Extract the (X, Y) coordinate from the center of the cell holding the provided text.  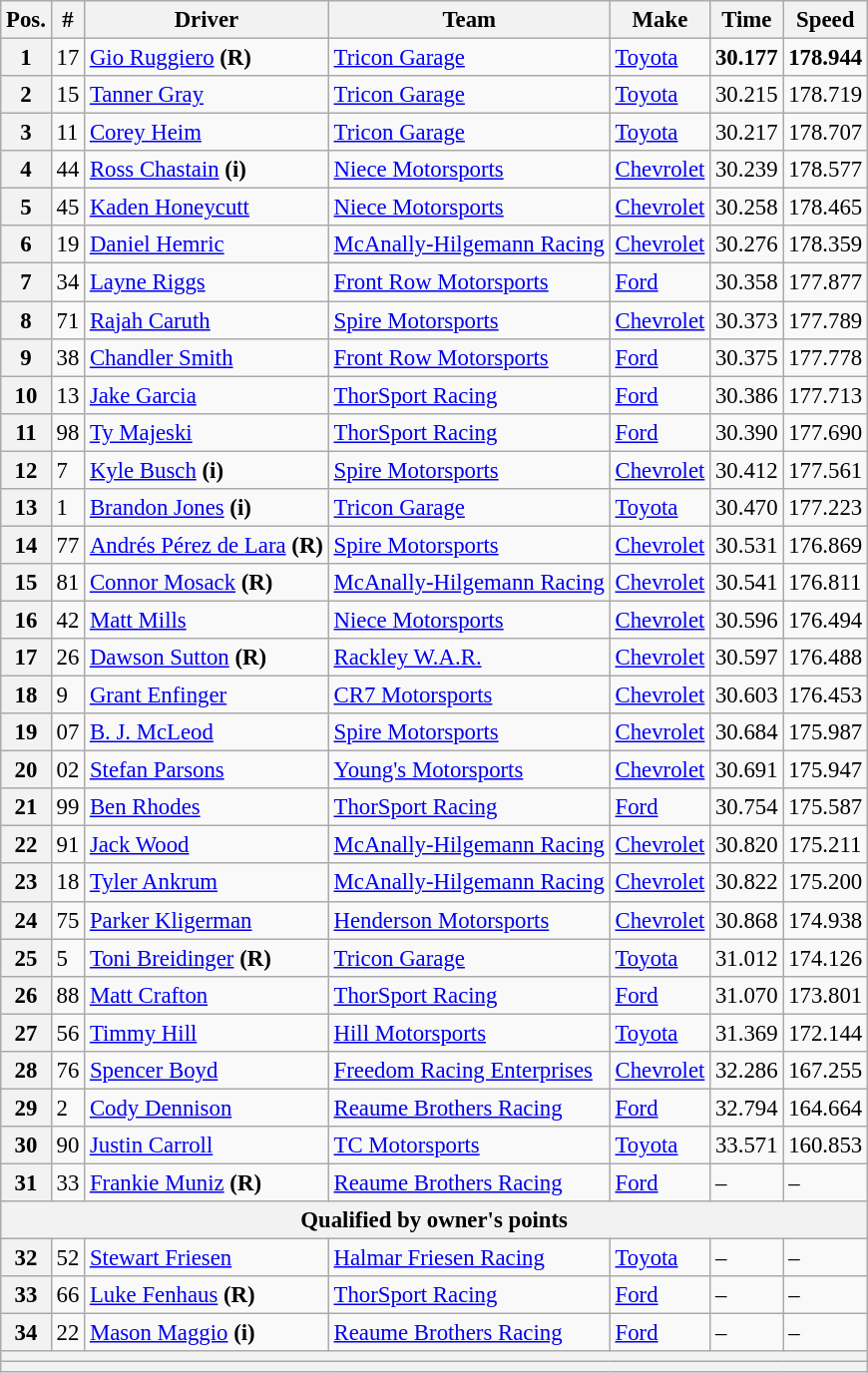
32.794 (746, 1108)
Halmar Friesen Racing (469, 1258)
Freedom Racing Enterprises (469, 1071)
30.470 (746, 508)
30.822 (746, 883)
Time (746, 20)
Team (469, 20)
30.390 (746, 432)
178.707 (826, 133)
21 (26, 807)
Daniel Hemric (208, 244)
CR7 Motorsports (469, 695)
14 (26, 545)
Mason Maggio (i) (208, 1333)
176.494 (826, 620)
177.690 (826, 432)
TC Motorsports (469, 1145)
25 (26, 958)
175.987 (826, 732)
176.488 (826, 658)
23 (26, 883)
30.541 (746, 583)
20 (26, 770)
30.276 (746, 244)
Justin Carroll (208, 1145)
Brandon Jones (i) (208, 508)
30.596 (746, 620)
Jack Wood (208, 845)
176.453 (826, 695)
Timmy Hill (208, 1033)
174.126 (826, 958)
Andrés Pérez de Lara (R) (208, 545)
Frankie Muniz (R) (208, 1182)
Matt Crafton (208, 995)
175.200 (826, 883)
31.070 (746, 995)
52 (68, 1258)
Gio Ruggiero (R) (208, 58)
42 (68, 620)
56 (68, 1033)
10 (26, 395)
6 (26, 244)
177.789 (826, 320)
27 (26, 1033)
31.369 (746, 1033)
Henderson Motorsports (469, 920)
176.869 (826, 545)
Tanner Gray (208, 95)
177.877 (826, 282)
75 (68, 920)
88 (68, 995)
4 (26, 170)
28 (26, 1071)
Dawson Sutton (R) (208, 658)
30.531 (746, 545)
Ben Rhodes (208, 807)
160.853 (826, 1145)
30.215 (746, 95)
Rajah Caruth (208, 320)
Ty Majeski (208, 432)
31.012 (746, 958)
Connor Mosack (R) (208, 583)
30.239 (746, 170)
30.358 (746, 282)
175.947 (826, 770)
Kaden Honeycutt (208, 208)
Cody Dennison (208, 1108)
99 (68, 807)
90 (68, 1145)
Chandler Smith (208, 357)
Ross Chastain (i) (208, 170)
91 (68, 845)
177.223 (826, 508)
178.577 (826, 170)
Matt Mills (208, 620)
174.938 (826, 920)
177.561 (826, 470)
71 (68, 320)
3 (26, 133)
33.571 (746, 1145)
178.719 (826, 95)
8 (26, 320)
Toni Breidinger (R) (208, 958)
07 (68, 732)
30.820 (746, 845)
66 (68, 1295)
12 (26, 470)
Kyle Busch (i) (208, 470)
30.177 (746, 58)
29 (26, 1108)
24 (26, 920)
30 (26, 1145)
Pos. (26, 20)
Driver (208, 20)
Young's Motorsports (469, 770)
172.144 (826, 1033)
30.375 (746, 357)
Luke Fenhaus (R) (208, 1295)
30.691 (746, 770)
175.211 (826, 845)
173.801 (826, 995)
30.603 (746, 695)
Stewart Friesen (208, 1258)
Grant Enfinger (208, 695)
98 (68, 432)
30.684 (746, 732)
32.286 (746, 1071)
Tyler Ankrum (208, 883)
177.778 (826, 357)
Jake Garcia (208, 395)
B. J. McLeod (208, 732)
30.373 (746, 320)
16 (26, 620)
Corey Heim (208, 133)
30.258 (746, 208)
176.811 (826, 583)
Qualified by owner's points (435, 1220)
Parker Kligerman (208, 920)
175.587 (826, 807)
Stefan Parsons (208, 770)
45 (68, 208)
30.597 (746, 658)
178.359 (826, 244)
Speed (826, 20)
77 (68, 545)
Hill Motorsports (469, 1033)
167.255 (826, 1071)
Spencer Boyd (208, 1071)
44 (68, 170)
30.412 (746, 470)
178.465 (826, 208)
30.217 (746, 133)
178.944 (826, 58)
02 (68, 770)
164.664 (826, 1108)
177.713 (826, 395)
76 (68, 1071)
Rackley W.A.R. (469, 658)
Layne Riggs (208, 282)
81 (68, 583)
30.386 (746, 395)
30.754 (746, 807)
30.868 (746, 920)
38 (68, 357)
31 (26, 1182)
32 (26, 1258)
Make (659, 20)
# (68, 20)
